Return [x, y] of the center of cell containing provided text 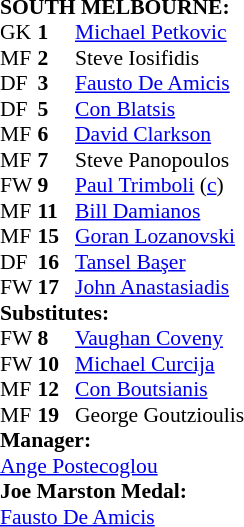
3 [57, 83]
17 [57, 287]
Ange Postecoglou [122, 466]
Joe Marston Medal: [122, 491]
John Anastasiadis [160, 287]
2 [57, 58]
15 [57, 237]
1 [57, 33]
Con Blatsis [160, 109]
Substitutes: [122, 313]
Steve Iosifidis [160, 58]
GK [19, 33]
Paul Trimboli (c) [160, 185]
11 [57, 211]
9 [57, 185]
16 [57, 262]
Tansel Başer [160, 262]
David Clarkson [160, 135]
7 [57, 160]
Manager: [122, 441]
8 [57, 339]
Steve Panopoulos [160, 160]
Vaughan Coveny [160, 339]
Con Boutsianis [160, 389]
Bill Damianos [160, 211]
10 [57, 364]
Michael Curcija [160, 364]
George Goutzioulis [160, 415]
12 [57, 389]
19 [57, 415]
Fausto De Amicis [160, 83]
Michael Petkovic [160, 33]
5 [57, 109]
Goran Lozanovski [160, 237]
6 [57, 135]
